From the cell containing the given text, extract its center point as [x, y] coordinate. 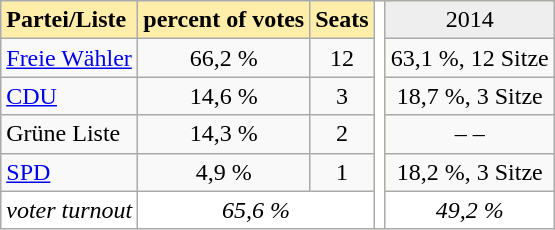
percent of votes [224, 20]
12 [342, 58]
1 [342, 172]
CDU [70, 96]
65,6 % [256, 210]
63,1 %, 12 Sitze [470, 58]
49,2 % [470, 210]
Freie Wähler [70, 58]
Partei/Liste [70, 20]
66,2 % [224, 58]
Seats [342, 20]
14,6 % [224, 96]
18,2 %, 3 Sitze [470, 172]
14,3 % [224, 134]
2014 [470, 20]
voter turnout [70, 210]
3 [342, 96]
SPD [70, 172]
– – [470, 134]
Grüne Liste [70, 134]
4,9 % [224, 172]
2 [342, 134]
18,7 %, 3 Sitze [470, 96]
